Capture the cell that displays the provided text and extract its (X, Y) central coordinate. 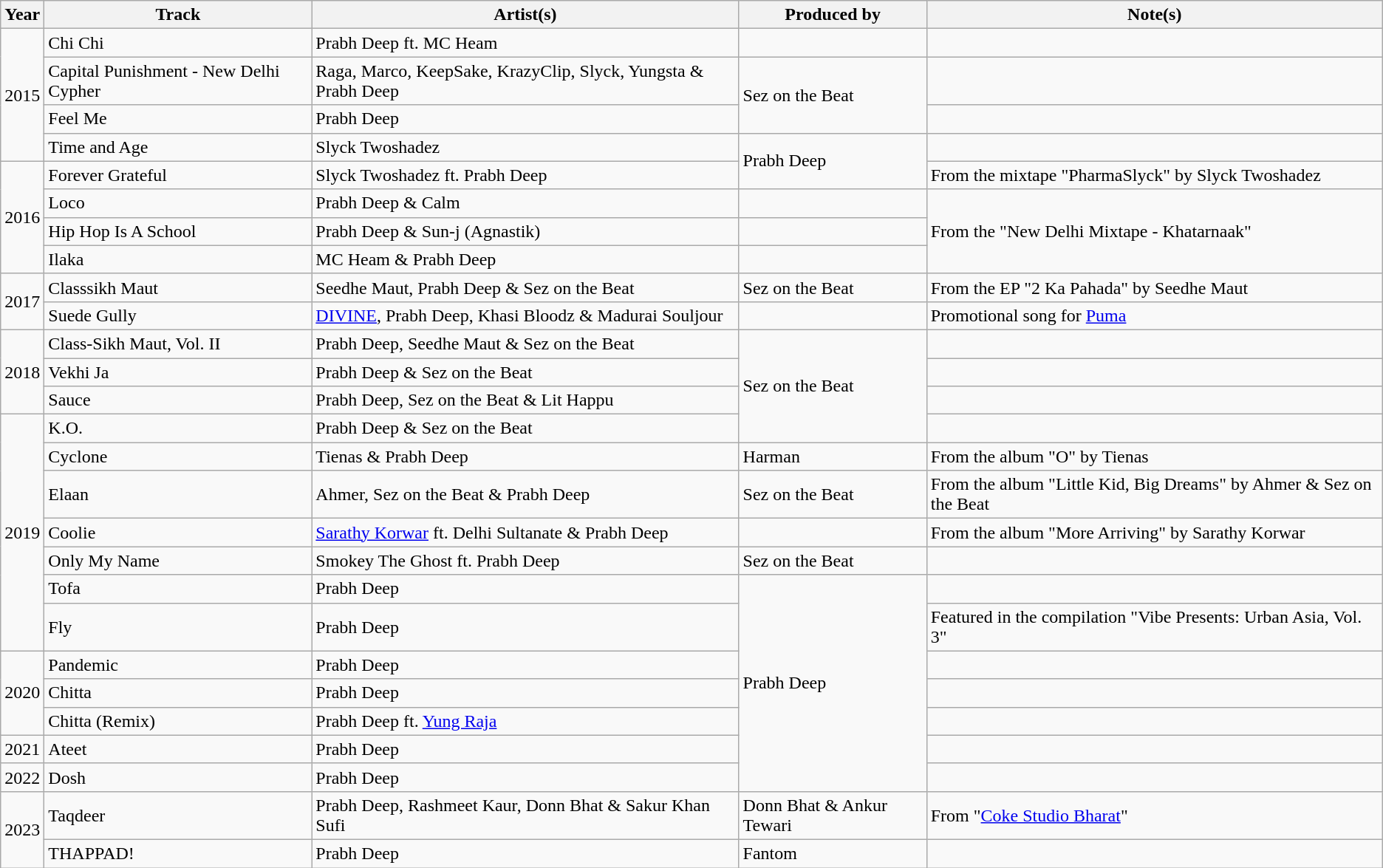
Chi Chi (178, 43)
THAPPAD! (178, 853)
Only My Name (178, 561)
Tofa (178, 589)
Artist(s) (525, 15)
Dosh (178, 777)
Slyck Twoshadez (525, 147)
2021 (22, 749)
Classsikh Maut (178, 287)
DIVINE, Prabh Deep, Khasi Bloodz & Madurai Souljour (525, 315)
Prabh Deep, Sez on the Beat & Lit Happu (525, 400)
Note(s) (1154, 15)
Ilaka (178, 259)
From the album "O" by Tienas (1154, 457)
Taqdeer (178, 816)
Loco (178, 203)
Tienas & Prabh Deep (525, 457)
Ahmer, Sez on the Beat & Prabh Deep (525, 495)
Hip Hop Is A School (178, 231)
Chitta (178, 693)
Feel Me (178, 119)
Elaan (178, 495)
Capital Punishment - New Delhi Cypher (178, 81)
Prabh Deep & Calm (525, 203)
Suede Gully (178, 315)
Prabh Deep ft. MC Heam (525, 43)
2015 (22, 95)
Slyck Twoshadez ft. Prabh Deep (525, 175)
Prabh Deep ft. Yung Raja (525, 721)
2020 (22, 693)
Cyclone (178, 457)
From the "New Delhi Mixtape - Khatarnaak" (1154, 231)
2019 (22, 533)
Forever Grateful (178, 175)
Chitta (Remix) (178, 721)
Promotional song for Puma (1154, 315)
2022 (22, 777)
Fly (178, 626)
From the album "Little Kid, Big Dreams" by Ahmer & Sez on the Beat (1154, 495)
Seedhe Maut, Prabh Deep & Sez on the Beat (525, 287)
Class-Sikh Maut, Vol. II (178, 344)
Track (178, 15)
2016 (22, 217)
Pandemic (178, 665)
Vekhi Ja (178, 372)
Coolie (178, 533)
K.O. (178, 428)
From the mixtape "PharmaSlyck" by Slyck Twoshadez (1154, 175)
MC Heam & Prabh Deep (525, 259)
Featured in the compilation "Vibe Presents: Urban Asia, Vol. 3" (1154, 626)
Year (22, 15)
2018 (22, 372)
Donn Bhat & Ankur Tewari (833, 816)
Prabh Deep & Sun-j (Agnastik) (525, 231)
From the album "More Arriving" by Sarathy Korwar (1154, 533)
2017 (22, 301)
Smokey The Ghost ft. Prabh Deep (525, 561)
Prabh Deep, Rashmeet Kaur, Donn Bhat & Sakur Khan Sufi (525, 816)
Raga, Marco, KeepSake, KrazyClip, Slyck, Yungsta & Prabh Deep (525, 81)
From the EP "2 Ka Pahada" by Seedhe Maut (1154, 287)
Fantom (833, 853)
Time and Age (178, 147)
Sarathy Korwar ft. Delhi Sultanate & Prabh Deep (525, 533)
Prabh Deep, Seedhe Maut & Sez on the Beat (525, 344)
Produced by (833, 15)
From "Coke Studio Bharat" (1154, 816)
2023 (22, 829)
Harman (833, 457)
Ateet (178, 749)
Sauce (178, 400)
